Locate the cell with the specified text and output its [X, Y] center coordinate. 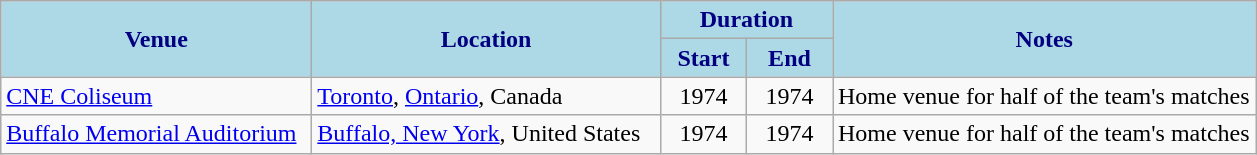
Location [486, 39]
CNE Coliseum [156, 96]
Notes [1044, 39]
Buffalo Memorial Auditorium [156, 134]
End [789, 58]
Duration [746, 20]
Toronto, Ontario, Canada [486, 96]
Venue [156, 39]
Buffalo, New York, United States [486, 134]
Start [703, 58]
